Find where the given text appears and provide that cell's center as [X, Y] coordinate. 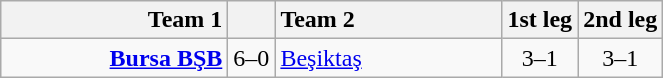
2nd leg [620, 20]
Team 1 [114, 20]
6–0 [252, 58]
Team 2 [388, 20]
1st leg [540, 20]
Bursa BŞB [114, 58]
Beşiktaş [388, 58]
